Detect which cell encompasses the target text, then output its (x, y) center coordinate. 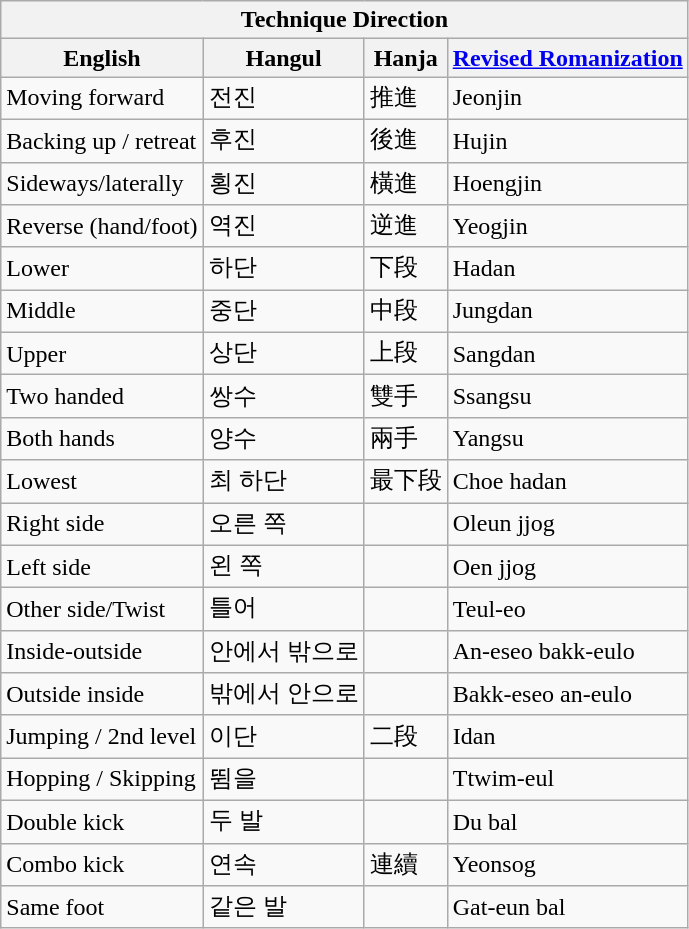
오른 쪽 (284, 524)
Revised Romanization (568, 58)
Middle (102, 312)
Outside inside (102, 694)
Other side/Twist (102, 610)
下段 (406, 268)
두 발 (284, 822)
上段 (406, 354)
Lower (102, 268)
Technique Direction (345, 20)
중단 (284, 312)
Two handed (102, 396)
Jungdan (568, 312)
An-eseo bakk-eulo (568, 652)
Oen jjog (568, 566)
Upper (102, 354)
Yeogjin (568, 226)
안에서 밖으로 (284, 652)
Du bal (568, 822)
Hopping / Skipping (102, 780)
전진 (284, 98)
Hujin (568, 140)
兩手 (406, 438)
最下段 (406, 482)
Inside-outside (102, 652)
Lowest (102, 482)
逆進 (406, 226)
Oleun jjog (568, 524)
Backing up / retreat (102, 140)
Teul-eo (568, 610)
Combo kick (102, 864)
中段 (406, 312)
Hadan (568, 268)
최 하단 (284, 482)
Reverse (hand/foot) (102, 226)
Idan (568, 736)
같은 발 (284, 908)
Hoengjin (568, 184)
推進 (406, 98)
Left side (102, 566)
Choe hadan (568, 482)
연속 (284, 864)
하단 (284, 268)
왼 쪽 (284, 566)
횡진 (284, 184)
二段 (406, 736)
양수 (284, 438)
Both hands (102, 438)
이단 (284, 736)
뜀을 (284, 780)
Ttwim-eul (568, 780)
틀어 (284, 610)
Moving forward (102, 98)
Right side (102, 524)
橫進 (406, 184)
Sangdan (568, 354)
밖에서 안으로 (284, 694)
상단 (284, 354)
Yangsu (568, 438)
후진 (284, 140)
Ssangsu (568, 396)
Sideways/laterally (102, 184)
連續 (406, 864)
Double kick (102, 822)
English (102, 58)
雙手 (406, 396)
Yeonsog (568, 864)
Jumping / 2nd level (102, 736)
後進 (406, 140)
Same foot (102, 908)
Bakk-eseo an-eulo (568, 694)
Hangul (284, 58)
쌍수 (284, 396)
Gat-eun bal (568, 908)
Jeonjin (568, 98)
역진 (284, 226)
Hanja (406, 58)
